Capture the cell that displays the provided text and extract its [x, y] central coordinate. 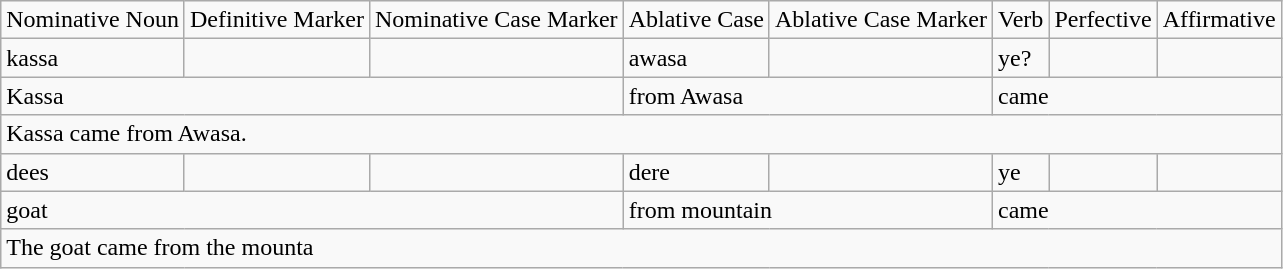
awasa [696, 58]
Perfective [1103, 20]
from Awasa [808, 96]
Kassa [312, 96]
Kassa came from Awasa. [641, 134]
ye [1020, 172]
dees [93, 172]
kassa [93, 58]
goat [312, 210]
from mountain [808, 210]
Ablative Case [696, 20]
Definitive Marker [276, 20]
ye? [1020, 58]
dere [696, 172]
The goat came from the mounta [641, 248]
Nominative Noun [93, 20]
Affirmative [1219, 20]
Ablative Case Marker [880, 20]
Verb [1020, 20]
Nominative Case Marker [496, 20]
